Provide the [X, Y] coordinate of the cell's center where the given text is located.  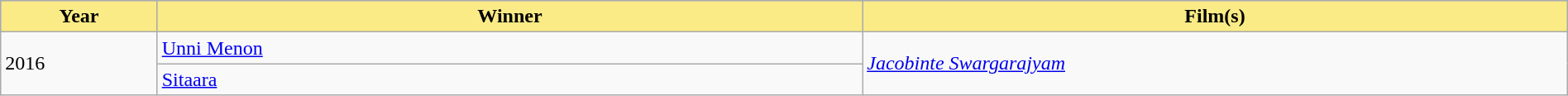
Unni Menon [509, 48]
2016 [79, 64]
Film(s) [1216, 17]
Sitaara [509, 79]
Year [79, 17]
Jacobinte Swargarajyam [1216, 64]
Winner [509, 17]
